Identify which cell holds the provided text, then report its [x, y] central coordinate. 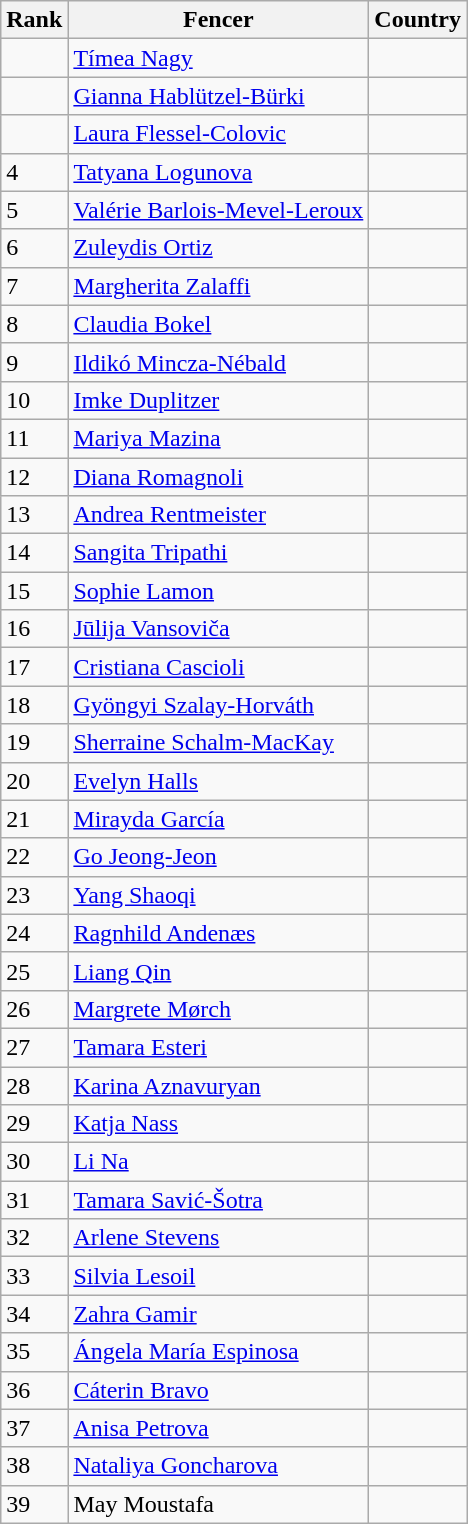
Ángela María Espinosa [218, 1352]
23 [34, 895]
Mirayda García [218, 819]
Tamara Savić-Šotra [218, 1200]
28 [34, 1085]
26 [34, 1009]
Cristiana Cascioli [218, 667]
Andrea Rentmeister [218, 515]
17 [34, 667]
15 [34, 591]
9 [34, 362]
May Moustafa [218, 1504]
Sophie Lamon [218, 591]
Zuleydis Ortiz [218, 248]
Sherraine Schalm-MacKay [218, 743]
36 [34, 1390]
Fencer [218, 20]
11 [34, 438]
Tamara Esteri [218, 1047]
Liang Qin [218, 971]
Claudia Bokel [218, 324]
Ragnhild Andenæs [218, 933]
6 [34, 248]
Tímea Nagy [218, 58]
Gyöngyi Szalay-Horváth [218, 705]
38 [34, 1466]
39 [34, 1504]
13 [34, 515]
Yang Shaoqi [218, 895]
Go Jeong-Jeon [218, 857]
21 [34, 819]
22 [34, 857]
Imke Duplitzer [218, 400]
Jūlija Vansoviča [218, 629]
37 [34, 1428]
14 [34, 553]
34 [34, 1314]
Margherita Zalaffi [218, 286]
12 [34, 477]
Mariya Mazina [218, 438]
Evelyn Halls [218, 781]
Zahra Gamir [218, 1314]
18 [34, 705]
Silvia Lesoil [218, 1276]
Anisa Petrova [218, 1428]
Cáterin Bravo [218, 1390]
16 [34, 629]
Arlene Stevens [218, 1238]
5 [34, 210]
Gianna Hablützel-Bürki [218, 96]
25 [34, 971]
Karina Aznavuryan [218, 1085]
Rank [34, 20]
33 [34, 1276]
Katja Nass [218, 1124]
Valérie Barlois-Mevel-Leroux [218, 210]
7 [34, 286]
Diana Romagnoli [218, 477]
32 [34, 1238]
Laura Flessel-Colovic [218, 134]
Tatyana Logunova [218, 172]
Country [418, 20]
19 [34, 743]
27 [34, 1047]
4 [34, 172]
31 [34, 1200]
Nataliya Goncharova [218, 1466]
24 [34, 933]
29 [34, 1124]
8 [34, 324]
Li Na [218, 1162]
20 [34, 781]
10 [34, 400]
30 [34, 1162]
Margrete Mørch [218, 1009]
Sangita Tripathi [218, 553]
Ildikó Mincza-Nébald [218, 362]
35 [34, 1352]
